Extract the (X, Y) coordinate from the center of the cell holding the provided text.  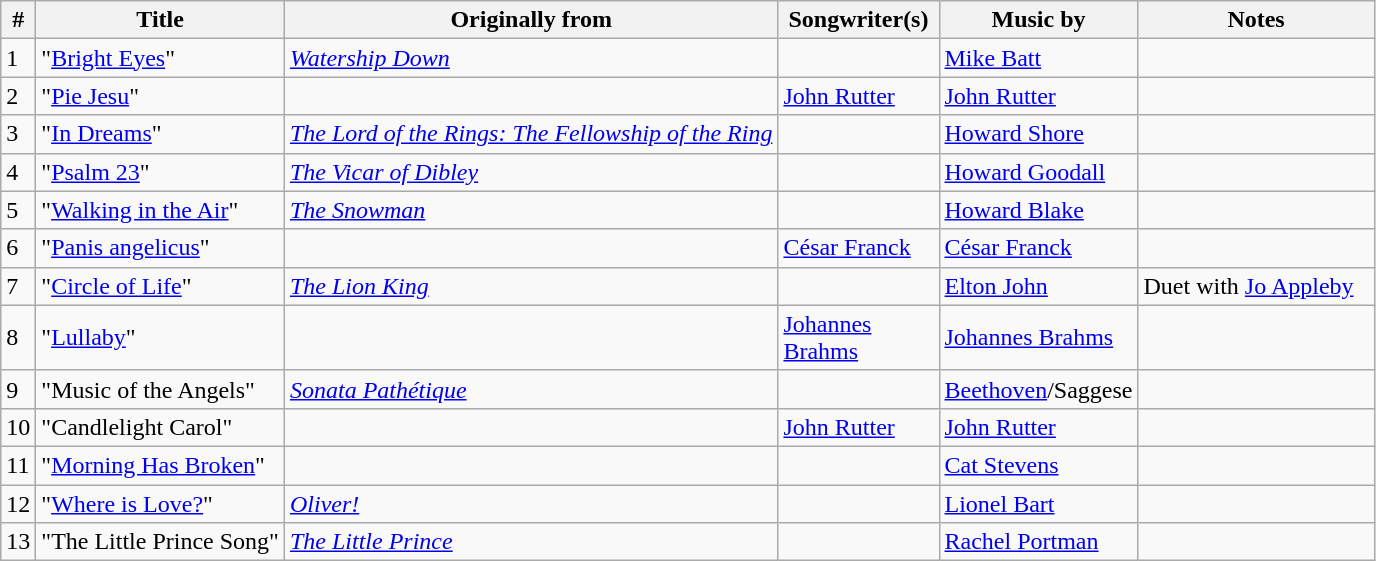
Songwriter(s) (858, 20)
11 (18, 465)
The Lord of the Rings: The Fellowship of the Ring (531, 134)
Duet with Jo Appleby (1256, 286)
Watership Down (531, 58)
"Circle of Life" (160, 286)
"Walking in the Air" (160, 210)
1 (18, 58)
"Morning Has Broken" (160, 465)
8 (18, 338)
Music by (1038, 20)
The Little Prince (531, 542)
"Where is Love?" (160, 503)
13 (18, 542)
Beethoven/Saggese (1038, 389)
Oliver! (531, 503)
"Music of the Angels" (160, 389)
2 (18, 96)
6 (18, 248)
Lionel Bart (1038, 503)
Howard Goodall (1038, 172)
Howard Blake (1038, 210)
Originally from (531, 20)
Title (160, 20)
3 (18, 134)
"In Dreams" (160, 134)
"Psalm 23" (160, 172)
Howard Shore (1038, 134)
# (18, 20)
12 (18, 503)
Sonata Pathétique (531, 389)
"Lullaby" (160, 338)
The Snowman (531, 210)
10 (18, 427)
4 (18, 172)
9 (18, 389)
The Lion King (531, 286)
Elton John (1038, 286)
"The Little Prince Song" (160, 542)
Mike Batt (1038, 58)
Notes (1256, 20)
Cat Stevens (1038, 465)
7 (18, 286)
"Bright Eyes" (160, 58)
Rachel Portman (1038, 542)
"Candlelight Carol" (160, 427)
5 (18, 210)
"Pie Jesu" (160, 96)
"Panis angelicus" (160, 248)
The Vicar of Dibley (531, 172)
